Detect which cell encompasses the target text, then output its (x, y) center coordinate. 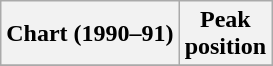
Peakposition (225, 34)
Chart (1990–91) (90, 34)
